From the cell containing the given text, extract its center point as (x, y) coordinate. 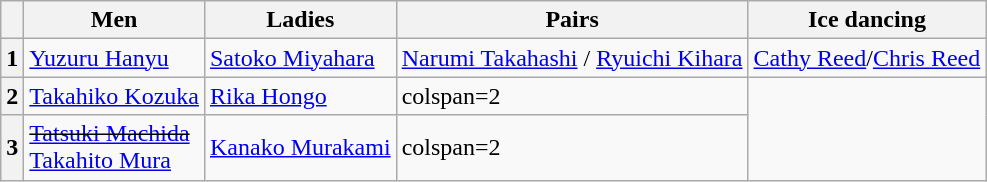
Narumi Takahashi / Ryuichi Kihara (572, 58)
Takahiko Kozuka (114, 96)
3 (12, 148)
Satoko Miyahara (300, 58)
Kanako Murakami (300, 148)
Rika Hongo (300, 96)
Pairs (572, 20)
Men (114, 20)
Ladies (300, 20)
Cathy Reed/Chris Reed (867, 58)
Tatsuki Machida Takahito Mura (114, 148)
Ice dancing (867, 20)
2 (12, 96)
1 (12, 58)
Yuzuru Hanyu (114, 58)
